Extract the [x, y] coordinate from the center of the cell holding the provided text.  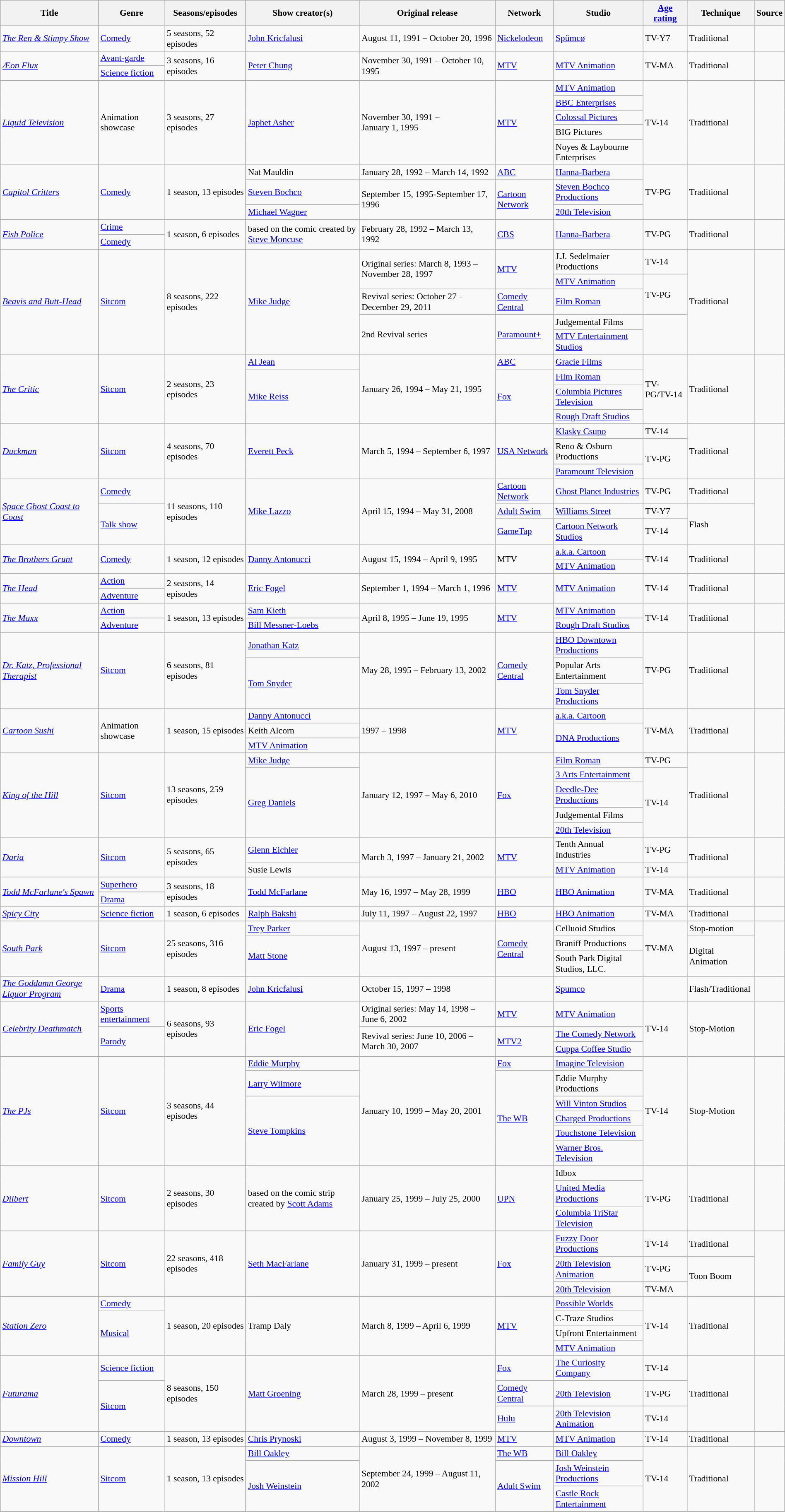
Liquid Television [50, 123]
Musical [132, 1334]
Station Zero [50, 1326]
Braniff Productions [599, 944]
Family Guy [50, 1264]
March 8, 1999 – April 6, 1999 [427, 1326]
The Ren & Stimpy Show [50, 38]
Matt Stone [303, 956]
22 seasons, 418 episodes [205, 1264]
Cuppa Coffee Studio [599, 1049]
Deedle-Dee Productions [599, 795]
The Comedy Network [599, 1034]
Æon Flux [50, 65]
The Goddamn George Liquor Program [50, 988]
The Maxx [50, 618]
Chris Prynoski [303, 1439]
Genre [132, 13]
Susie Lewis [303, 870]
3 seasons, 44 episodes [205, 1111]
Futurama [50, 1393]
Mike Lazzo [303, 512]
Flash [720, 524]
Everett Peck [303, 452]
October 15, 1997 – 1998 [427, 988]
South Park Digital Studios, LLC. [599, 964]
February 28, 1992 – March 13, 1992 [427, 234]
Tom Snyder [303, 683]
Original series: May 14, 1998 –June 6, 2002 [427, 1014]
Revival series: October 27 – December 29, 2011 [427, 302]
2 seasons, 14 episodes [205, 589]
6 seasons, 81 episodes [205, 671]
based on the comic created by Steve Moncuse [303, 234]
Paramount+ [524, 334]
November 30, 1991 – January 1, 1995 [427, 123]
Mike Reiss [303, 397]
Beavis and Butt-Head [50, 302]
DNA Productions [599, 738]
January 10, 1999 – May 20, 2001 [427, 1111]
Bill Messner-Loebs [303, 625]
Age rating [665, 13]
Todd McFarlane's Spawn [50, 892]
May 16, 1997 – May 28, 1999 [427, 892]
Downtown [50, 1439]
Original release [427, 13]
Spümcø [599, 38]
Colossal Pictures [599, 118]
Reno & Osburn Productions [599, 451]
Will Vinton Studios [599, 1104]
1 season, 15 episodes [205, 731]
2nd Revival series [427, 334]
January 28, 1992 – March 14, 1992 [427, 172]
Touchstone Television [599, 1133]
April 15, 1994 – May 31, 2008 [427, 512]
Cartoon Network Studios [599, 531]
Sam Kieth [303, 611]
Dilbert [50, 1199]
CBS [524, 234]
Nat Mauldin [303, 172]
Nickelodeon [524, 38]
Idbox [599, 1173]
Avant-garde [132, 58]
Larry Wilmore [303, 1084]
13 seasons, 259 episodes [205, 795]
GameTap [524, 531]
Castle Rock Entertainment [599, 1499]
January 26, 1994 – May 21, 1995 [427, 389]
Digital Animation [720, 956]
July 11, 1997 – August 22, 1997 [427, 914]
Seasons/episodes [205, 13]
Title [50, 13]
Glenn Eichler [303, 849]
Fish Police [50, 234]
1 season, 12 episodes [205, 559]
Hulu [524, 1419]
25 seasons, 316 episodes [205, 949]
1 season, 8 episodes [205, 988]
Tom Snyder Productions [599, 696]
November 30, 1991 – October 10, 1995 [427, 65]
Michael Wagner [303, 212]
August 15, 1994 – April 9, 1995 [427, 559]
Daria [50, 857]
Ralph Bakshi [303, 914]
Todd McFarlane [303, 892]
8 seasons, 150 episodes [205, 1393]
based on the comic strip created by Scott Adams [303, 1199]
BIG Pictures [599, 132]
August 11, 1991 – October 20, 1996 [427, 38]
1 season, 20 episodes [205, 1326]
Noyes & Laybourne Enterprises [599, 152]
Flash/Traditional [720, 988]
March 28, 1999 – present [427, 1393]
2 seasons, 30 episodes [205, 1199]
J.J. Sedelmaier Productions [599, 262]
Capitol Critters [50, 192]
January 25, 1999 – July 25, 2000 [427, 1199]
May 28, 1995 – February 13, 2002 [427, 671]
6 seasons, 93 episodes [205, 1029]
Duckman [50, 452]
August 13, 1997 – present [427, 949]
Original series: March 8, 1993 – November 28, 1997 [427, 269]
August 3, 1999 – November 8, 1999 [427, 1439]
Columbia Pictures Television [599, 397]
TV-PG/TV-14 [665, 389]
Steven Bochco Productions [599, 192]
2 seasons, 23 episodes [205, 389]
BBC Enterprises [599, 103]
The Curiosity Company [599, 1368]
3 Arts Entertainment [599, 775]
Steven Bochco [303, 192]
Revival series: June 10, 2006 – March 30, 2007 [427, 1041]
Columbia TriStar Television [599, 1219]
September 24, 1999 – August 11, 2002 [427, 1479]
South Park [50, 949]
Superhero [132, 885]
Greg Daniels [303, 802]
HBO Downtown Productions [599, 646]
Williams Street [599, 512]
Toon Boom [720, 1276]
King of the Hill [50, 795]
Peter Chung [303, 65]
Charged Productions [599, 1118]
Possible Worlds [599, 1304]
Keith Alcorn [303, 731]
Talk show [132, 524]
Spicy City [50, 914]
March 5, 1994 – September 6, 1997 [427, 452]
MTV2 [524, 1041]
January 12, 1997 – May 6, 2010 [427, 795]
Dr. Katz, Professional Therapist [50, 671]
Steve Tompkins [303, 1131]
Al Jean [303, 362]
Jonathan Katz [303, 646]
The Head [50, 589]
Seth MacFarlane [303, 1264]
Ghost Planet Industries [599, 492]
Japhet Asher [303, 123]
1997 – 1998 [427, 731]
Trey Parker [303, 929]
Space Ghost Coast to Coast [50, 512]
April 8, 1995 – June 19, 1995 [427, 618]
Celluoid Studios [599, 929]
Celebrity Deathmatch [50, 1029]
Parody [132, 1041]
Tenth Annual Industries [599, 849]
5 seasons, 65 episodes [205, 857]
Cartoon Sushi [50, 731]
3 seasons, 27 episodes [205, 123]
September 15, 1995-September 17, 1996 [427, 200]
Paramount Television [599, 471]
March 3, 1997 – January 21, 2002 [427, 857]
8 seasons, 222 episodes [205, 302]
Studio [599, 13]
Tramp Daly [303, 1326]
3 seasons, 16 episodes [205, 65]
Network [524, 13]
Technique [720, 13]
Source [769, 13]
Klasky Csupo [599, 432]
11 seasons, 110 episodes [205, 512]
The PJs [50, 1111]
3 seasons, 18 episodes [205, 892]
Josh Weinstein [303, 1486]
UPN [524, 1199]
Upfront Entertainment [599, 1334]
Popular Arts Entertainment [599, 671]
Eddie Murphy Productions [599, 1084]
4 seasons, 70 episodes [205, 452]
Gracie Films [599, 362]
Crime [132, 227]
Imagine Television [599, 1064]
Josh Weinstein Productions [599, 1474]
Eddie Murphy [303, 1064]
Show creator(s) [303, 13]
USA Network [524, 452]
5 seasons, 52 episodes [205, 38]
The Critic [50, 389]
January 31, 1999 – present [427, 1264]
Mission Hill [50, 1479]
Fuzzy Door Productions [599, 1244]
Matt Groening [303, 1393]
Stop-motion [720, 929]
MTV Entertainment Studios [599, 342]
Warner Bros. Television [599, 1153]
The Brothers Grunt [50, 559]
September 1, 1994 – March 1, 1996 [427, 589]
Sports entertainment [132, 1014]
Spumco [599, 988]
United Media Productions [599, 1193]
C-Traze Studios [599, 1319]
